Pinpoint the cell where the given text exists, returning its (X, Y) midpoint coordinate. 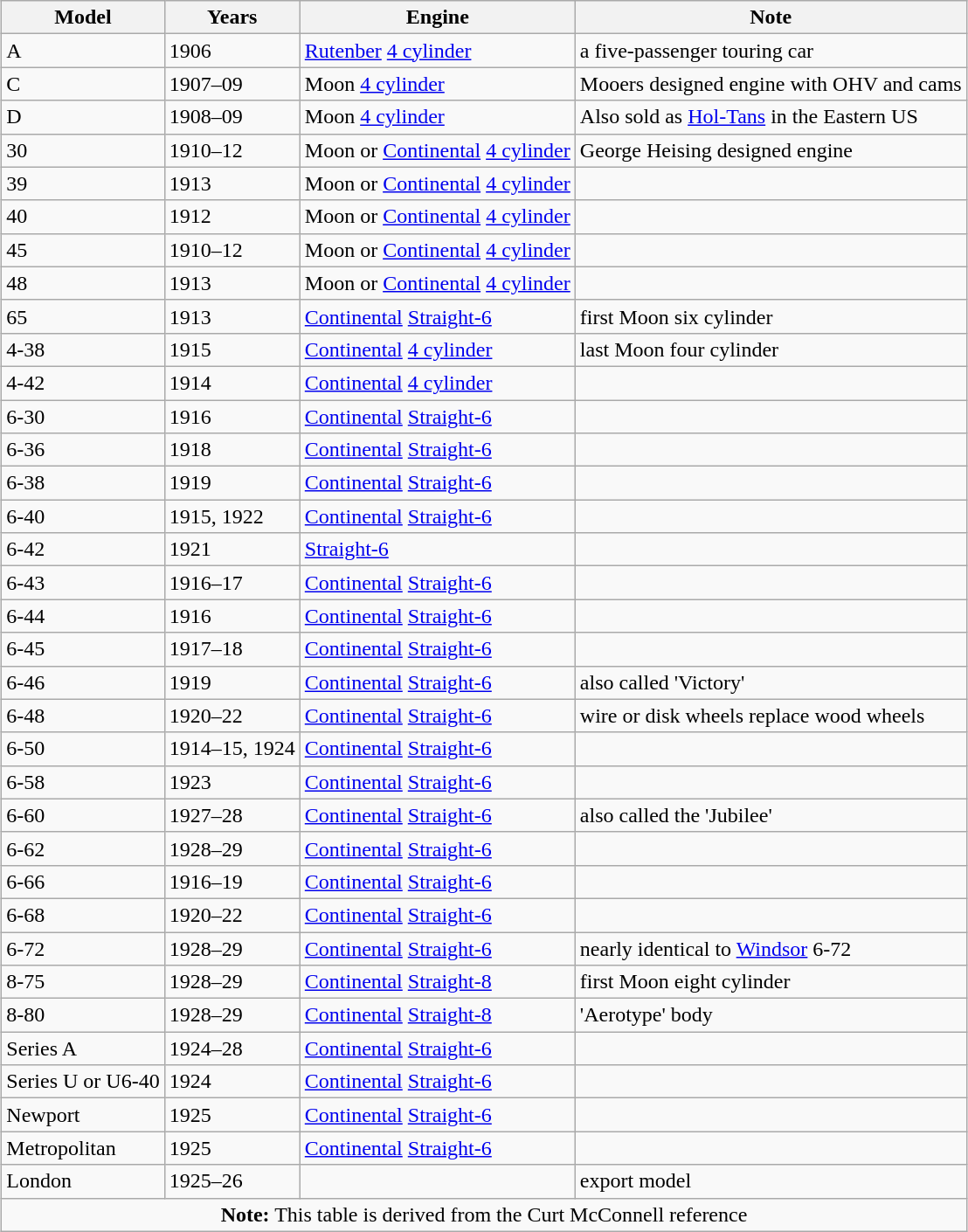
1924 (232, 1082)
1916–19 (232, 882)
first Moon six cylinder (771, 316)
6-48 (83, 716)
6-46 (83, 682)
Model (83, 17)
1925–26 (232, 1181)
first Moon eight cylinder (771, 982)
1912 (232, 217)
48 (83, 283)
4-38 (83, 350)
Rutenber 4 cylinder (437, 51)
Mooers designed engine with OHV and cams (771, 84)
6-42 (83, 550)
30 (83, 150)
6-30 (83, 417)
a five-passenger touring car (771, 51)
wire or disk wheels replace wood wheels (771, 716)
Newport (83, 1115)
Series A (83, 1049)
A (83, 51)
export model (771, 1181)
1908–09 (232, 117)
Note (771, 17)
1924–28 (232, 1049)
45 (83, 250)
Series U or U6-40 (83, 1082)
1906 (232, 51)
Straight-6 (437, 550)
1915, 1922 (232, 516)
1923 (232, 782)
6-60 (83, 815)
1918 (232, 450)
8-75 (83, 982)
D (83, 117)
4-42 (83, 383)
nearly identical to Windsor 6-72 (771, 948)
65 (83, 316)
6-45 (83, 649)
6-50 (83, 749)
London (83, 1181)
'Aerotype' body (771, 1015)
1921 (232, 550)
6-44 (83, 616)
6-66 (83, 882)
6-58 (83, 782)
1914 (232, 383)
6-40 (83, 516)
Note: This table is derived from the Curt McConnell reference (484, 1215)
6-36 (83, 450)
6-43 (83, 583)
George Heising designed engine (771, 150)
1907–09 (232, 84)
1917–18 (232, 649)
1915 (232, 350)
6-62 (83, 848)
1914–15, 1924 (232, 749)
Engine (437, 17)
also called the 'Jubilee' (771, 815)
Also sold as Hol-Tans in the Eastern US (771, 117)
last Moon four cylinder (771, 350)
C (83, 84)
Metropolitan (83, 1148)
1927–28 (232, 815)
1916–17 (232, 583)
6-72 (83, 948)
40 (83, 217)
6-68 (83, 915)
6-38 (83, 483)
also called 'Victory' (771, 682)
Years (232, 17)
8-80 (83, 1015)
39 (83, 183)
